Determine the [x, y] coordinate at the center of the cell enclosing the given text.  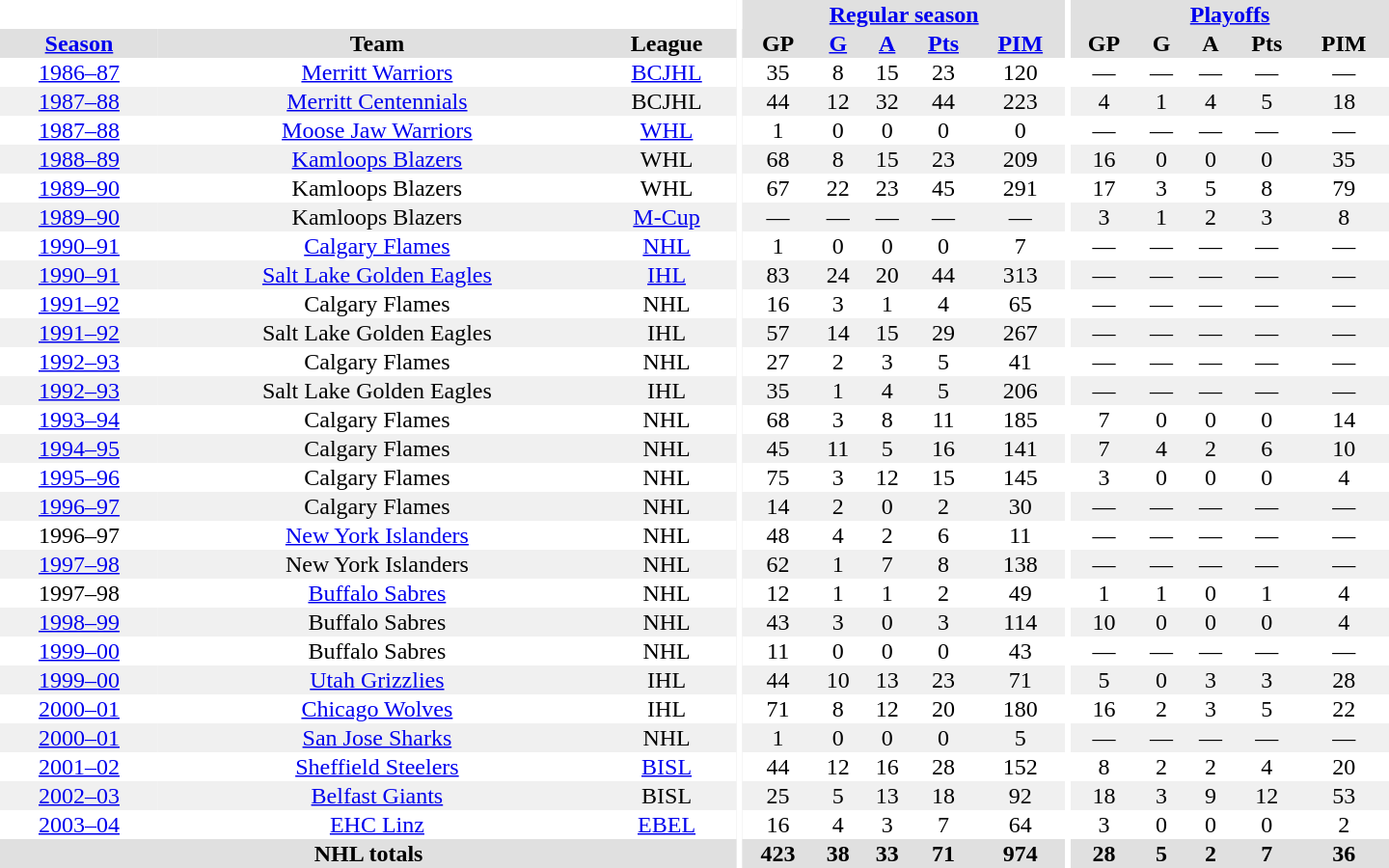
145 [1021, 477]
Merritt Warriors [377, 72]
138 [1021, 564]
120 [1021, 72]
1993–94 [79, 420]
223 [1021, 101]
33 [887, 854]
53 [1344, 796]
92 [1021, 796]
Regular season [905, 14]
67 [777, 188]
League [667, 43]
1998–99 [79, 622]
291 [1021, 188]
83 [777, 275]
M-Cup [667, 217]
41 [1021, 362]
48 [777, 535]
Moose Jaw Warriors [377, 130]
1988–89 [79, 159]
Team [377, 43]
79 [1344, 188]
Season [79, 43]
NHL totals [368, 854]
2001–02 [79, 767]
9 [1212, 796]
Chicago Wolves [377, 709]
17 [1103, 188]
1994–95 [79, 448]
313 [1021, 275]
38 [837, 854]
25 [777, 796]
1995–96 [79, 477]
24 [837, 275]
30 [1021, 506]
EHC Linz [377, 825]
1986–87 [79, 72]
49 [1021, 593]
Belfast Giants [377, 796]
EBEL [667, 825]
423 [777, 854]
206 [1021, 391]
152 [1021, 767]
267 [1021, 333]
62 [777, 564]
Sheffield Steelers [377, 767]
180 [1021, 709]
36 [1344, 854]
2003–04 [79, 825]
Merritt Centennials [377, 101]
75 [777, 477]
65 [1021, 304]
32 [887, 101]
185 [1021, 420]
2002–03 [79, 796]
Utah Grizzlies [377, 680]
57 [777, 333]
27 [777, 362]
Playoffs [1230, 14]
64 [1021, 825]
974 [1021, 854]
San Jose Sharks [377, 738]
209 [1021, 159]
29 [943, 333]
114 [1021, 622]
141 [1021, 448]
